Output the [X, Y] coordinate of the center of the cell containing the given text.  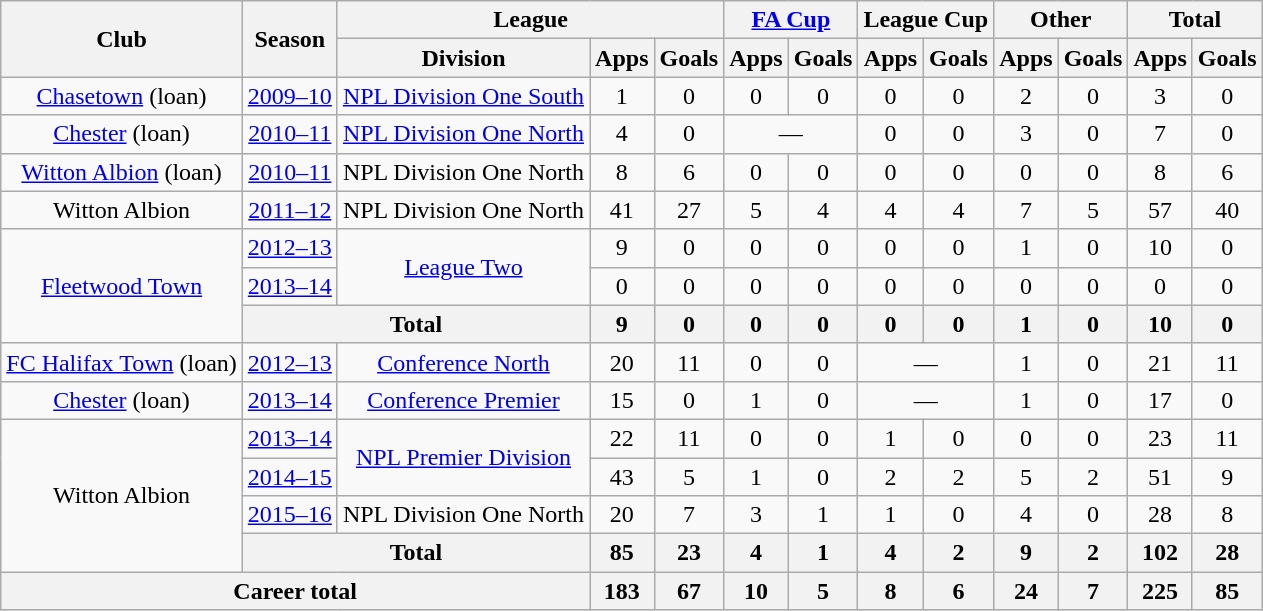
Chasetown (loan) [122, 96]
183 [622, 591]
2014–15 [290, 477]
41 [622, 210]
2015–16 [290, 515]
67 [689, 591]
22 [622, 438]
Division [463, 58]
17 [1160, 400]
225 [1160, 591]
15 [622, 400]
League Cup [926, 20]
Season [290, 39]
NPL Premier Division [463, 457]
NPL Division One South [463, 96]
2009–10 [290, 96]
Club [122, 39]
102 [1160, 553]
League Two [463, 267]
43 [622, 477]
Witton Albion (loan) [122, 172]
Career total [296, 591]
Conference Premier [463, 400]
FA Cup [791, 20]
24 [1026, 591]
Conference North [463, 362]
Other [1061, 20]
40 [1227, 210]
57 [1160, 210]
21 [1160, 362]
27 [689, 210]
Fleetwood Town [122, 286]
League [530, 20]
2011–12 [290, 210]
51 [1160, 477]
FC Halifax Town (loan) [122, 362]
